Return the [x, y] coordinate for the center point of the cell that contains the specified text.  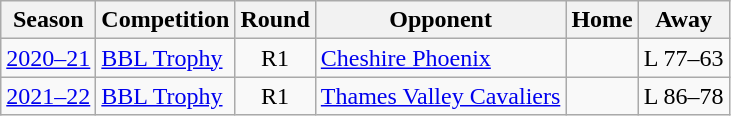
Away [684, 20]
Competition [166, 20]
Opponent [440, 20]
Cheshire Phoenix [440, 58]
Season [48, 20]
L 86–78 [684, 96]
2021–22 [48, 96]
Home [602, 20]
Thames Valley Cavaliers [440, 96]
Round [275, 20]
2020–21 [48, 58]
L 77–63 [684, 58]
